From the cell containing the given text, extract its center point as (X, Y) coordinate. 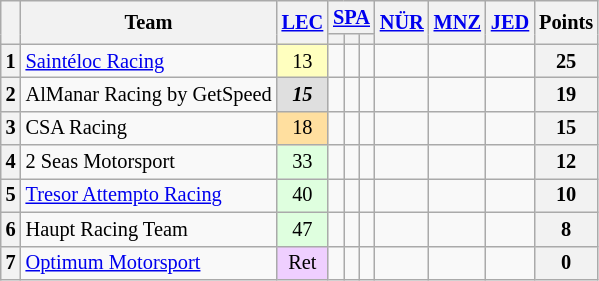
MNZ (458, 22)
Haupt Racing Team (149, 229)
12 (566, 162)
CSA Racing (149, 128)
Saintéloc Racing (149, 61)
5 (11, 195)
AlManar Racing by GetSpeed (149, 94)
19 (566, 94)
25 (566, 61)
SPA (352, 17)
2 (11, 94)
JED (510, 22)
2 Seas Motorsport (149, 162)
3 (11, 128)
0 (566, 263)
40 (303, 195)
4 (11, 162)
33 (303, 162)
Ret (303, 263)
8 (566, 229)
13 (303, 61)
6 (11, 229)
Team (149, 22)
Optimum Motorsport (149, 263)
18 (303, 128)
7 (11, 263)
Points (566, 22)
47 (303, 229)
10 (566, 195)
Tresor Attempto Racing (149, 195)
1 (11, 61)
NÜR (402, 22)
LEC (303, 22)
